Determine the (x, y) coordinate at the center of the cell enclosing the given text.  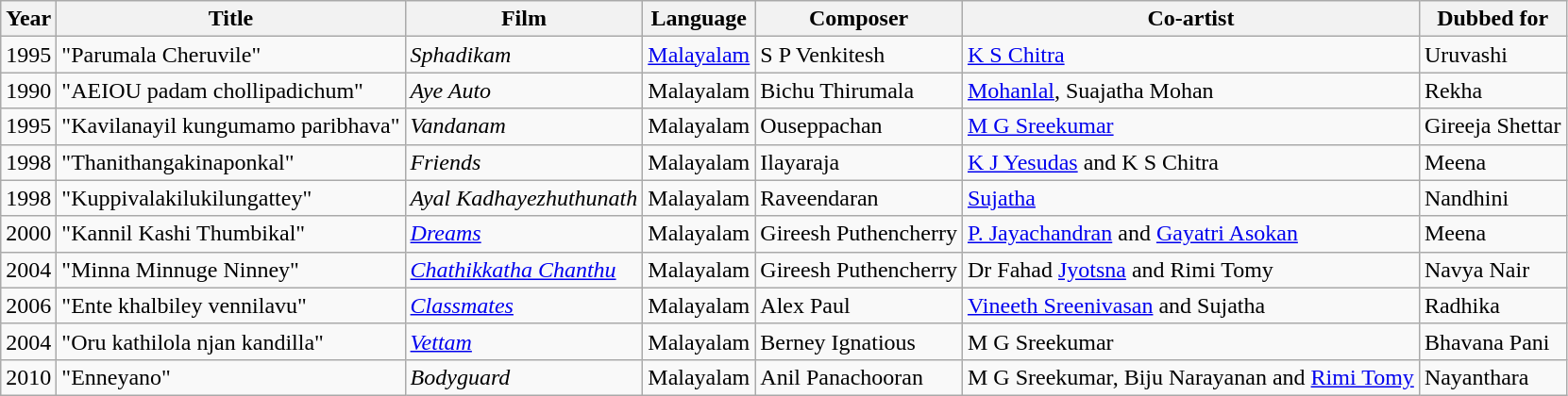
Classmates (524, 305)
Uruvashi (1492, 55)
Bhavana Pani (1492, 341)
"Kannil Kashi Thumbikal" (230, 234)
Navya Nair (1492, 270)
P. Jayachandran and Gayatri Asokan (1190, 234)
K J Yesudas and K S Chitra (1190, 162)
"Kuppivalakilukilungattey" (230, 198)
Sphadikam (524, 55)
Ayal Kadhayezhuthunath (524, 198)
Ouseppachan (859, 126)
"AEIOU padam chollipadichum" (230, 91)
K S Chitra (1190, 55)
"Kavilanayil kungumamo paribhava" (230, 126)
Nandhini (1492, 198)
Ilayaraja (859, 162)
"Enneyano" (230, 377)
Co-artist (1190, 19)
Language (699, 19)
Sujatha (1190, 198)
Radhika (1492, 305)
Bichu Thirumala (859, 91)
Berney Ignatious (859, 341)
Vettam (524, 341)
Vandanam (524, 126)
Anil Panachooran (859, 377)
Friends (524, 162)
2010 (28, 377)
2006 (28, 305)
Composer (859, 19)
Dreams (524, 234)
Year (28, 19)
Title (230, 19)
Dubbed for (1492, 19)
Chathikkatha Chanthu (524, 270)
Aye Auto (524, 91)
"Ente khalbiley vennilavu" (230, 305)
Rekha (1492, 91)
"Oru kathilola njan kandilla" (230, 341)
1990 (28, 91)
Vineeth Sreenivasan and Sujatha (1190, 305)
"Thanithangakinaponkal" (230, 162)
Gireeja Shettar (1492, 126)
Mohanlal, Suajatha Mohan (1190, 91)
"Parumala Cheruvile" (230, 55)
Film (524, 19)
Raveendaran (859, 198)
Bodyguard (524, 377)
Alex Paul (859, 305)
"Minna Minnuge Ninney" (230, 270)
2000 (28, 234)
M G Sreekumar, Biju Narayanan and Rimi Tomy (1190, 377)
Nayanthara (1492, 377)
Dr Fahad Jyotsna and Rimi Tomy (1190, 270)
S P Venkitesh (859, 55)
